Extract the [x, y] coordinate from the center of the cell holding the provided text.  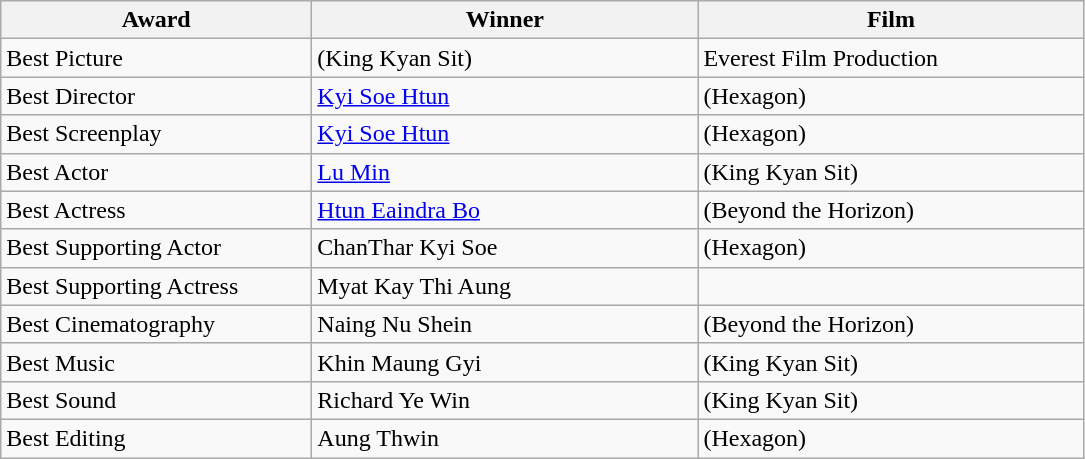
Best Supporting Actor [156, 248]
Myat Kay Thi Aung [505, 286]
Best Music [156, 362]
Everest Film Production [891, 58]
Best Cinematography [156, 324]
Aung Thwin [505, 438]
Award [156, 20]
Film [891, 20]
Best Screenplay [156, 134]
ChanThar Kyi Soe [505, 248]
Best Actress [156, 210]
Best Director [156, 96]
Richard Ye Win [505, 400]
Best Actor [156, 172]
Best Sound [156, 400]
Htun Eaindra Bo [505, 210]
Best Editing [156, 438]
Naing Nu Shein [505, 324]
Winner [505, 20]
Best Picture [156, 58]
Lu Min [505, 172]
Khin Maung Gyi [505, 362]
Best Supporting Actress [156, 286]
